Search for the cell housing the specified text and yield its (x, y) center coordinate. 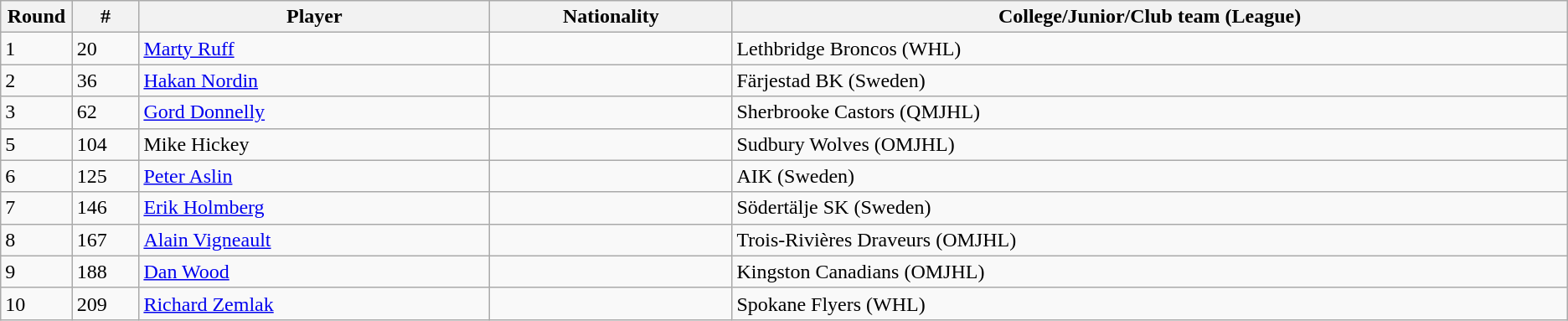
Södertälje SK (Sweden) (1149, 208)
Dan Wood (315, 272)
10 (37, 303)
20 (106, 49)
167 (106, 240)
188 (106, 272)
Player (315, 17)
Marty Ruff (315, 49)
3 (37, 112)
Alain Vigneault (315, 240)
Nationality (611, 17)
Hakan Nordin (315, 80)
62 (106, 112)
8 (37, 240)
7 (37, 208)
36 (106, 80)
Peter Aslin (315, 176)
Erik Holmberg (315, 208)
Färjestad BK (Sweden) (1149, 80)
AIK (Sweden) (1149, 176)
Richard Zemlak (315, 303)
Lethbridge Broncos (WHL) (1149, 49)
Round (37, 17)
146 (106, 208)
Kingston Canadians (OMJHL) (1149, 272)
Mike Hickey (315, 144)
1 (37, 49)
6 (37, 176)
125 (106, 176)
College/Junior/Club team (League) (1149, 17)
Trois-Rivières Draveurs (OMJHL) (1149, 240)
5 (37, 144)
# (106, 17)
2 (37, 80)
Sherbrooke Castors (QMJHL) (1149, 112)
209 (106, 303)
104 (106, 144)
Gord Donnelly (315, 112)
9 (37, 272)
Spokane Flyers (WHL) (1149, 303)
Sudbury Wolves (OMJHL) (1149, 144)
